For the text-containing cell, return its midpoint in [X, Y] coordinate format. 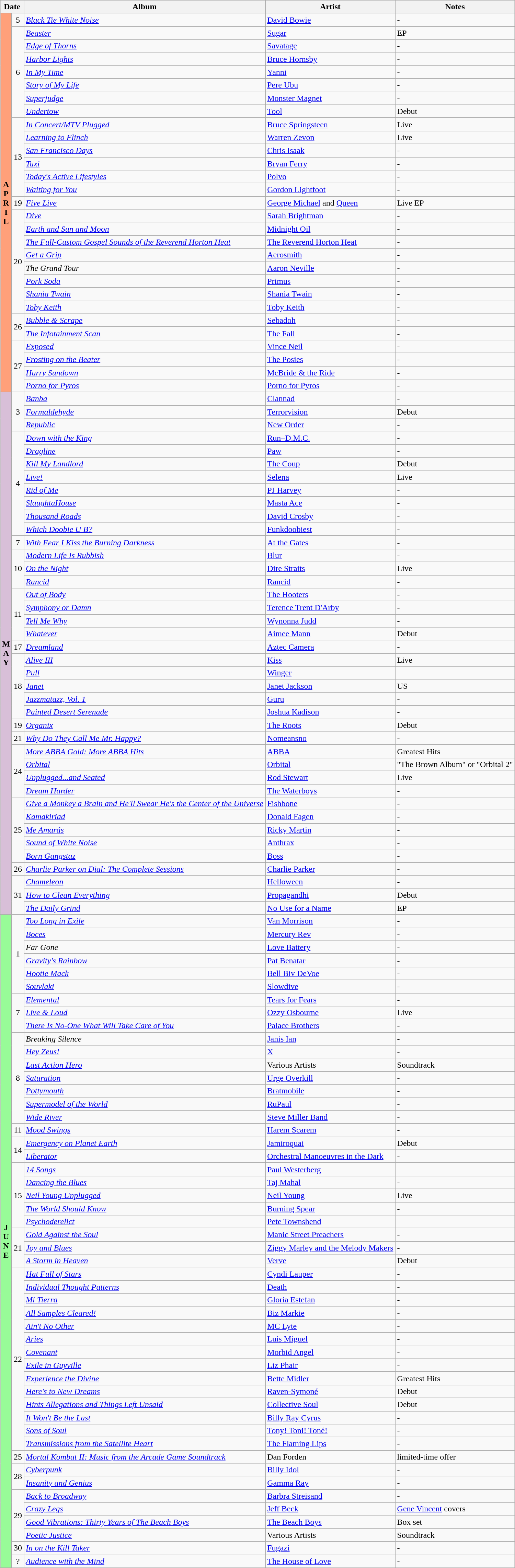
Edge of Thorns [145, 46]
Donald Fagen [330, 817]
Undertow [145, 111]
20 [18, 262]
US [455, 686]
28 [18, 1476]
Far Gone [145, 947]
New Order [330, 425]
Chris Isaak [330, 150]
13 [18, 157]
Poetic Justice [145, 1535]
Masta Ace [330, 503]
The Roots [330, 725]
Sons of Soul [145, 1431]
At the Gates [330, 542]
15 [18, 1195]
RuPaul [330, 1104]
Propagandhi [330, 895]
Run–D.M.C. [330, 438]
Dreamland [145, 647]
Ziggy Marley and the Melody Makers [330, 1248]
Date [12, 7]
Bette Midler [330, 1378]
Bell Biv DeVoe [330, 973]
Janet [145, 686]
Mercury Rev [330, 934]
Live EP [455, 203]
Banba [145, 399]
29 [18, 1515]
Dive [145, 216]
Album [145, 7]
Hurry Sundown [145, 372]
Guru [330, 699]
Wynonna Judd [330, 621]
Live & Loud [145, 1013]
Today's Active Lifestyles [145, 177]
Helloween [330, 882]
Emergency on Planet Earth [145, 1143]
Born Gangstaz [145, 856]
Chameleon [145, 882]
Fishbone [330, 804]
Aerosmith [330, 255]
It Won't Be the Last [145, 1418]
How to Clean Everything [145, 895]
Orchestral Manoeuvres in the Dark [330, 1156]
Burning Spear [330, 1208]
Winger [330, 673]
Sarah Brightman [330, 216]
Joy and Blues [145, 1248]
Black Tie White Noise [145, 20]
Gamma Ray [330, 1483]
22 [18, 1359]
Charlie Parker on Dial: The Complete Sessions [145, 869]
Box set [455, 1522]
8 [18, 1078]
Luis Miguel [330, 1339]
Cyberpunk [145, 1470]
ABBA [330, 751]
Bruce Hornsby [330, 59]
Crazy Legs [145, 1509]
Ricky Martin [330, 830]
Superjudge [145, 98]
Hey Zeus! [145, 1052]
MC Lyte [330, 1326]
Billy Idol [330, 1470]
Tears for Fears [330, 1000]
10 [18, 568]
Out of Body [145, 595]
Frosting on the Beater [145, 359]
Mi Tierra [145, 1300]
The Coup [330, 464]
The House of Love [330, 1561]
Saturation [145, 1078]
Covenant [145, 1352]
Wide River [145, 1117]
Van Morrison [330, 921]
Raven-Symoné [330, 1391]
Notes [455, 7]
Me Amarás [145, 830]
Gloria Estefan [330, 1300]
Sugar [330, 33]
Pere Ubu [330, 85]
Kiss [330, 660]
Dragline [145, 451]
Which Doobie U B? [145, 529]
APRIL [6, 203]
Verve [330, 1261]
Harem Scarem [330, 1130]
Primus [330, 281]
Bubble & Scrape [145, 320]
Exile in Guyville [145, 1365]
Pork Soda [145, 281]
Savatage [330, 46]
The Waterboys [330, 790]
The Reverend Horton Heat [330, 242]
Why Do They Call Me Mr. Happy? [145, 738]
Bryan Ferry [330, 164]
Waiting for You [145, 190]
Urge Overkill [330, 1078]
14 [18, 1150]
Breaking Silence [145, 1039]
Tool [330, 111]
Insanity and Genius [145, 1483]
Paul Westerberg [330, 1169]
Steve Miller Band [330, 1117]
Liz Phair [330, 1365]
Collective Soul [330, 1404]
Billy Ray Cyrus [330, 1418]
There Is No-One What Will Take Care of You [145, 1026]
McBride & the Ride [330, 372]
Palace Brothers [330, 1026]
Too Long in Exile [145, 921]
Aries [145, 1339]
Janet Jackson [330, 686]
? [18, 1561]
In My Time [145, 72]
Hints Allegations and Things Left Unsaid [145, 1404]
Boss [330, 856]
George Michael and Queen [330, 203]
Ain't No Other [145, 1326]
Jazzmatazz, Vol. 1 [145, 699]
Kill My Landlord [145, 464]
Gravity's Rainbow [145, 960]
Get a Grip [145, 255]
Barbra Streisand [330, 1496]
Monster Magnet [330, 98]
4 [18, 484]
Ozzy Osbourne [330, 1013]
Jamiroquai [330, 1143]
Rod Stewart [330, 777]
Dream Harder [145, 790]
30 [18, 1548]
Vince Neil [330, 346]
The Fall [330, 333]
No Use for a Name [330, 908]
Nomeansno [330, 738]
Dan Forden [330, 1457]
Aimee Mann [330, 634]
Elemental [145, 1000]
Kamakiriad [145, 817]
Dire Straits [330, 568]
limited-time offer [455, 1457]
Cyndi Lauper [330, 1274]
Death [330, 1287]
Boces [145, 934]
18 [18, 686]
"The Brown Album" or "Orbital 2" [455, 764]
Mortal Kombat II: Music from the Arcade Game Soundtrack [145, 1457]
24 [18, 771]
Rid of Me [145, 490]
31 [18, 895]
Jeff Beck [330, 1509]
Manic Street Preachers [330, 1235]
Sound of White Noise [145, 843]
Individual Thought Patterns [145, 1287]
Learning to Flinch [145, 137]
Hat Full of Stars [145, 1274]
SlaughtaHouse [145, 503]
Terrorvision [330, 412]
Modern Life Is Rubbish [145, 555]
Warren Zevon [330, 137]
Story of My Life [145, 85]
Painted Desert Serenade [145, 712]
More ABBA Gold: More ABBA Hits [145, 751]
Love Battery [330, 947]
27 [18, 366]
Pete Townshend [330, 1222]
All Samples Cleared! [145, 1313]
A Storm in Heaven [145, 1261]
Organix [145, 725]
Back to Broadway [145, 1496]
Beaster [145, 33]
Thousand Roads [145, 516]
Live! [145, 477]
Psychoderelict [145, 1222]
Morbid Angel [330, 1352]
In Concert/MTV Plugged [145, 124]
San Francisco Days [145, 150]
6 [18, 72]
Pat Benatar [330, 960]
Neil Young [330, 1195]
Bruce Springsteen [330, 124]
Down with the King [145, 438]
Gene Vincent covers [455, 1509]
Mood Swings [145, 1130]
Good Vibrations: Thirty Years of The Beach Boys [145, 1522]
Tony! Toni! Toné! [330, 1431]
Whatever [145, 634]
MAY [6, 653]
Bratmobile [330, 1091]
Taxi [145, 164]
14 Songs [145, 1169]
Gold Against the Soul [145, 1235]
5 [18, 20]
Alive III [145, 660]
Aztec Camera [330, 647]
Hootie Mack [145, 973]
JUNE [6, 1241]
Blur [330, 555]
The Posies [330, 359]
Aaron Neville [330, 268]
Janis Ian [330, 1039]
Pottymouth [145, 1091]
Give a Monkey a Brain and He'll Swear He's the Center of the Universe [145, 804]
Biz Markie [330, 1313]
In on the Kill Taker [145, 1548]
Polvo [330, 177]
Earth and Sun and Moon [145, 229]
The Full-Custom Gospel Sounds of the Reverend Horton Heat [145, 242]
1 [18, 954]
Supermodel of the World [145, 1104]
Taj Mahal [330, 1182]
Selena [330, 477]
Unplugged...and Seated [145, 777]
The Flaming Lips [330, 1444]
Souvlaki [145, 986]
Transmissions from the Satellite Heart [145, 1444]
David Bowie [330, 20]
Exposed [145, 346]
Neil Young Unplugged [145, 1195]
Charlie Parker [330, 869]
Midnight Oil [330, 229]
Last Action Hero [145, 1065]
Sebadoh [330, 320]
David Crosby [330, 516]
Five Live [145, 203]
Dancing the Blues [145, 1182]
Audience with the Mind [145, 1561]
Symphony or Damn [145, 608]
Republic [145, 425]
Terence Trent D'Arby [330, 608]
Artist [330, 7]
3 [18, 412]
Joshua Kadison [330, 712]
Pull [145, 673]
Paw [330, 451]
Fugazi [330, 1548]
The Daily Grind [145, 908]
On the Night [145, 568]
Liberator [145, 1156]
The Infotainment Scan [145, 333]
Gordon Lightfoot [330, 190]
Clannad [330, 399]
X [330, 1052]
The Beach Boys [330, 1522]
The Hooters [330, 595]
Funkdoobiest [330, 529]
With Fear I Kiss the Burning Darkness [145, 542]
Harbor Lights [145, 59]
Anthrax [330, 843]
Yanni [330, 72]
Experience the Divine [145, 1378]
Slowdive [330, 986]
The Grand Tour [145, 268]
Tell Me Why [145, 621]
The World Should Know [145, 1208]
Formaldehyde [145, 412]
Here's to New Dreams [145, 1391]
17 [18, 647]
PJ Harvey [330, 490]
